Scan for the cell matching the given text and deliver its [X, Y] coordinate at center. 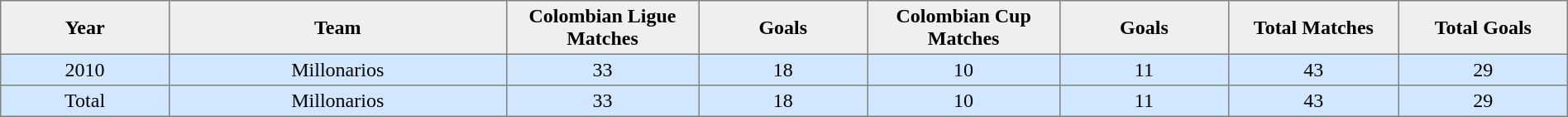
Colombian Cup Matches [964, 27]
Colombian Ligue Matches [602, 27]
Team [337, 27]
2010 [85, 70]
Total Matches [1313, 27]
Total [85, 101]
Year [85, 27]
Total Goals [1483, 27]
